Capture the cell that displays the provided text and extract its [x, y] central coordinate. 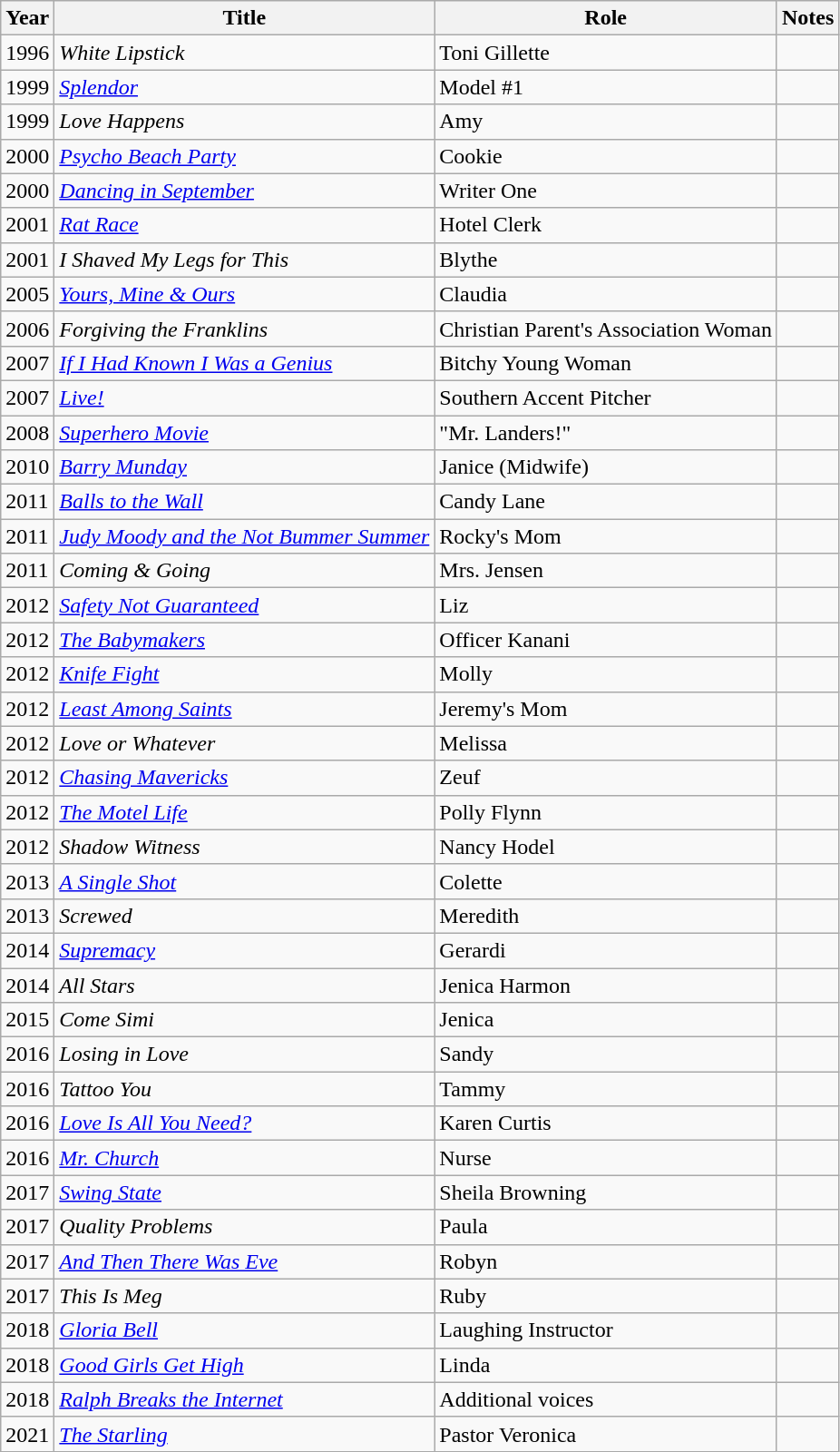
This Is Meg [245, 1296]
2021 [27, 1434]
Hotel Clerk [606, 225]
The Motel Life [245, 812]
Gloria Bell [245, 1330]
Bitchy Young Woman [606, 363]
Rocky's Mom [606, 536]
Paula [606, 1227]
Gerardi [606, 950]
2006 [27, 329]
Swing State [245, 1192]
The Babymakers [245, 640]
"Mr. Landers!" [606, 433]
Liz [606, 605]
Coming & Going [245, 571]
Mr. Church [245, 1158]
Nurse [606, 1158]
Forgiving the Franklins [245, 329]
Dancing in September [245, 191]
Quality Problems [245, 1227]
Mrs. Jensen [606, 571]
Love Is All You Need? [245, 1123]
Candy Lane [606, 502]
Tammy [606, 1089]
The Starling [245, 1434]
Officer Kanani [606, 640]
White Lipstick [245, 53]
Additional voices [606, 1399]
Live! [245, 397]
Supremacy [245, 950]
Karen Curtis [606, 1123]
If I Had Known I Was a Genius [245, 363]
Notes [807, 18]
Linda [606, 1365]
2005 [27, 294]
Cookie [606, 156]
Love Happens [245, 122]
Ralph Breaks the Internet [245, 1399]
Splendor [245, 87]
Robyn [606, 1261]
Least Among Saints [245, 709]
Nancy Hodel [606, 847]
Knife Fight [245, 674]
All Stars [245, 985]
Jenica Harmon [606, 985]
Meredith [606, 916]
Year [27, 18]
Christian Parent's Association Woman [606, 329]
2008 [27, 433]
Losing in Love [245, 1055]
Polly Flynn [606, 812]
Model #1 [606, 87]
Amy [606, 122]
Tattoo You [245, 1089]
Pastor Veronica [606, 1434]
Judy Moody and the Not Bummer Summer [245, 536]
Role [606, 18]
Good Girls Get High [245, 1365]
Balls to the Wall [245, 502]
Ruby [606, 1296]
Writer One [606, 191]
Colette [606, 881]
Jeremy's Mom [606, 709]
Psycho Beach Party [245, 156]
Melissa [606, 743]
I Shaved My Legs for This [245, 260]
Rat Race [245, 225]
Claudia [606, 294]
A Single Shot [245, 881]
Superhero Movie [245, 433]
Sandy [606, 1055]
Janice (Midwife) [606, 467]
Chasing Mavericks [245, 778]
Blythe [606, 260]
2015 [27, 1020]
Sheila Browning [606, 1192]
Southern Accent Pitcher [606, 397]
And Then There Was Eve [245, 1261]
Shadow Witness [245, 847]
2010 [27, 467]
Come Simi [245, 1020]
Barry Munday [245, 467]
Toni Gillette [606, 53]
Molly [606, 674]
1996 [27, 53]
Yours, Mine & Ours [245, 294]
Screwed [245, 916]
Title [245, 18]
Safety Not Guaranteed [245, 605]
Love or Whatever [245, 743]
Zeuf [606, 778]
Laughing Instructor [606, 1330]
Jenica [606, 1020]
